Find where the given text appears and provide that cell's center as [x, y] coordinate. 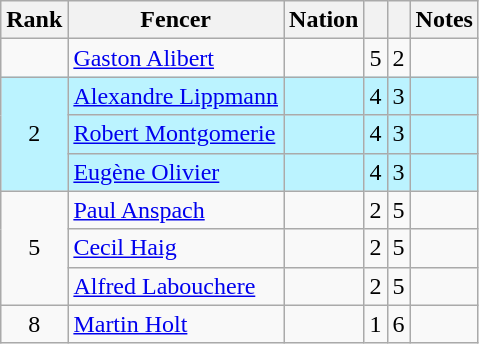
6 [398, 324]
Martin Holt [176, 324]
Nation [324, 20]
Paul Anspach [176, 210]
Notes [444, 20]
Rank [34, 20]
Gaston Alibert [176, 58]
Robert Montgomerie [176, 134]
Eugène Olivier [176, 172]
Fencer [176, 20]
Cecil Haig [176, 248]
Alfred Labouchere [176, 286]
1 [376, 324]
8 [34, 324]
Alexandre Lippmann [176, 96]
